Return the (X, Y) coordinate for the center point of the cell that contains the specified text.  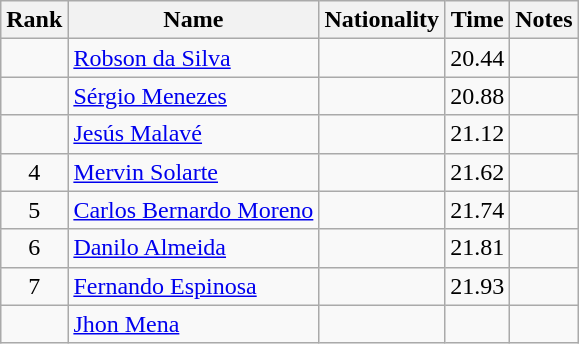
Jhon Mena (194, 324)
6 (34, 248)
4 (34, 172)
21.12 (478, 134)
20.44 (478, 58)
Fernando Espinosa (194, 286)
7 (34, 286)
Nationality (382, 20)
Robson da Silva (194, 58)
5 (34, 210)
21.93 (478, 286)
21.62 (478, 172)
Name (194, 20)
Carlos Bernardo Moreno (194, 210)
Jesús Malavé (194, 134)
21.74 (478, 210)
Danilo Almeida (194, 248)
Rank (34, 20)
20.88 (478, 96)
Time (478, 20)
Notes (544, 20)
21.81 (478, 248)
Mervin Solarte (194, 172)
Sérgio Menezes (194, 96)
